Determine the (X, Y) coordinate at the center of the cell enclosing the given text.  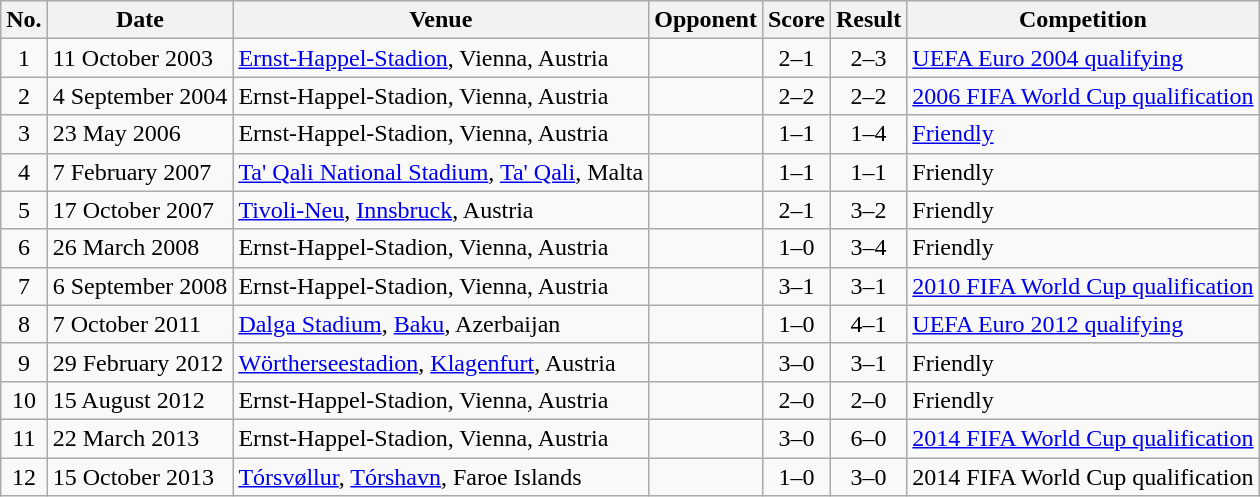
12 (24, 477)
3–4 (868, 248)
Venue (441, 20)
22 March 2013 (140, 438)
2–3 (868, 58)
Dalga Stadium, Baku, Azerbaijan (441, 324)
7 October 2011 (140, 324)
4–1 (868, 324)
Wörtherseestadion, Klagenfurt, Austria (441, 362)
No. (24, 20)
1–4 (868, 134)
11 October 2003 (140, 58)
UEFA Euro 2012 qualifying (1083, 324)
8 (24, 324)
Score (796, 20)
1 (24, 58)
4 September 2004 (140, 96)
Opponent (706, 20)
2010 FIFA World Cup qualification (1083, 286)
5 (24, 210)
6 September 2008 (140, 286)
UEFA Euro 2004 qualifying (1083, 58)
2 (24, 96)
Result (868, 20)
Competition (1083, 20)
15 October 2013 (140, 477)
15 August 2012 (140, 400)
11 (24, 438)
9 (24, 362)
26 March 2008 (140, 248)
7 February 2007 (140, 172)
Tórsvøllur, Tórshavn, Faroe Islands (441, 477)
Tivoli-Neu, Innsbruck, Austria (441, 210)
2006 FIFA World Cup qualification (1083, 96)
7 (24, 286)
3–2 (868, 210)
17 October 2007 (140, 210)
29 February 2012 (140, 362)
4 (24, 172)
23 May 2006 (140, 134)
10 (24, 400)
Date (140, 20)
6–0 (868, 438)
Ta' Qali National Stadium, Ta' Qali, Malta (441, 172)
3 (24, 134)
6 (24, 248)
